Capture the cell that displays the provided text and extract its [x, y] central coordinate. 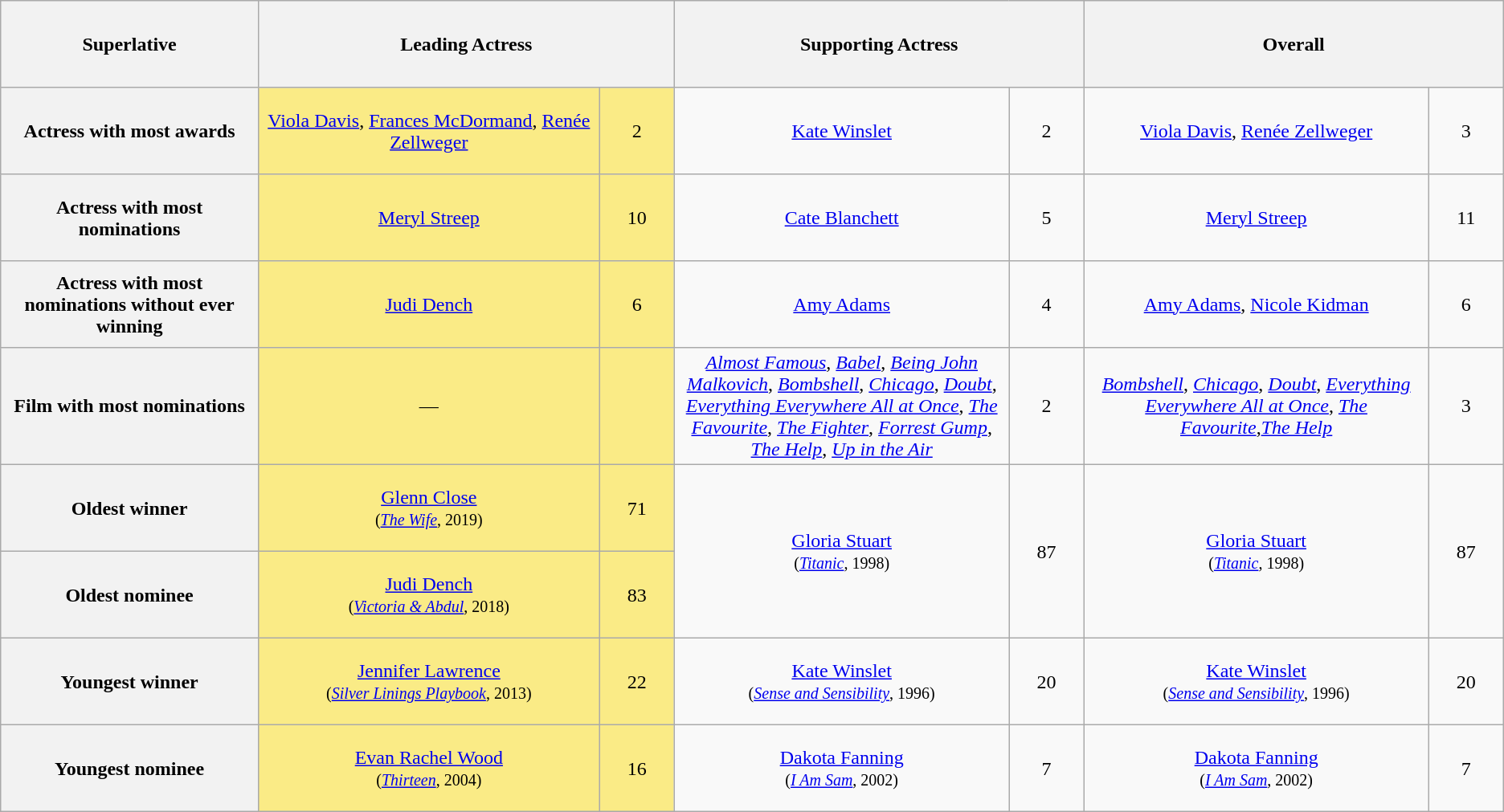
Actress with most nominations [130, 218]
Viola Davis, Frances McDormand, Renée Zellweger [429, 131]
Supporting Actress [879, 44]
Youngest nominee [130, 769]
71 [636, 508]
10 [636, 218]
Judi Dench [429, 304]
Evan Rachel Wood (Thirteen, 2004) [429, 769]
Actress with most awards [130, 131]
11 [1465, 218]
16 [636, 769]
Youngest winner [130, 682]
Kate Winslet [842, 131]
Overall [1294, 44]
5 [1046, 218]
— [429, 406]
4 [1046, 304]
Amy Adams, Nicole Kidman [1257, 304]
Actress with most nominations without ever winning [130, 304]
Judi Dench (Victoria & Abdul, 2018) [429, 595]
Amy Adams [842, 304]
Oldest nominee [130, 595]
Leading Actress [466, 44]
Cate Blanchett [842, 218]
83 [636, 595]
Oldest winner [130, 508]
Glenn Close (The Wife, 2019) [429, 508]
Superlative [130, 44]
Viola Davis, Renée Zellweger [1257, 131]
Jennifer Lawrence (Silver Linings Playbook, 2013) [429, 682]
Bombshell, Chicago, Doubt, Everything Everywhere All at Once, The Favourite,The Help [1257, 406]
Film with most nominations [130, 406]
22 [636, 682]
